Detect which cell encompasses the target text, then output its (X, Y) center coordinate. 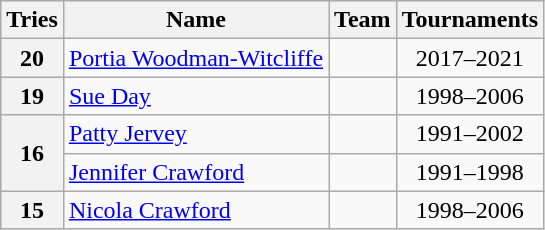
1991–2002 (470, 134)
Name (196, 20)
Jennifer Crawford (196, 172)
2017–2021 (470, 58)
20 (32, 58)
Tries (32, 20)
1991–1998 (470, 172)
Portia Woodman-Witcliffe (196, 58)
Team (363, 20)
Nicola Crawford (196, 210)
19 (32, 96)
16 (32, 153)
Tournaments (470, 20)
15 (32, 210)
Sue Day (196, 96)
Patty Jervey (196, 134)
